Return the [x, y] coordinate for the center point of the cell that contains the specified text.  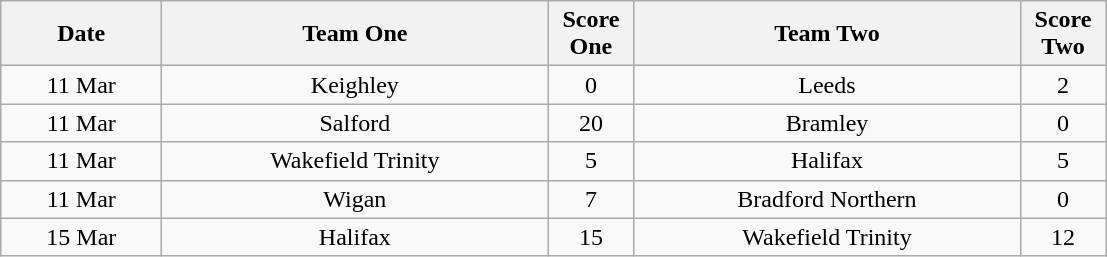
Salford [355, 123]
Date [82, 34]
12 [1063, 237]
Score Two [1063, 34]
Wigan [355, 199]
Keighley [355, 85]
7 [591, 199]
Team One [355, 34]
2 [1063, 85]
Score One [591, 34]
15 [591, 237]
Leeds [827, 85]
20 [591, 123]
Team Two [827, 34]
15 Mar [82, 237]
Bramley [827, 123]
Bradford Northern [827, 199]
